Locate the cell with the specified text and output its [X, Y] center coordinate. 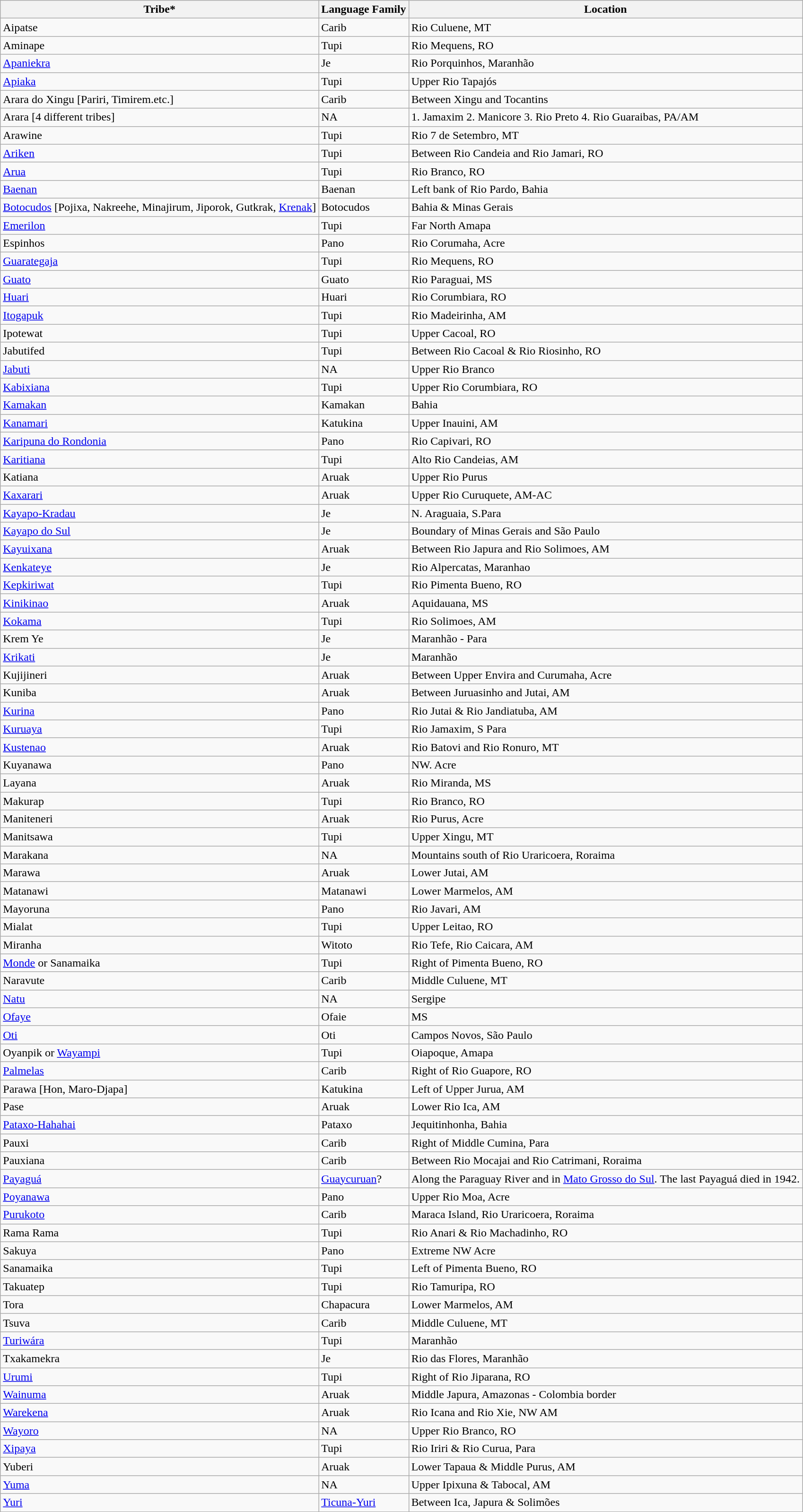
Rio 7 de Setembro, MT [605, 135]
Rio Capivari, RO [605, 441]
Kuniba [160, 693]
Upper Cacoal, RO [605, 333]
Kustenao [160, 747]
Right of Rio Jiparana, RO [605, 1377]
Rio das Flores, Maranhão [605, 1358]
Upper Rio Moa, Acre [605, 1197]
Guarategaja [160, 261]
Oiapoque, Amapa [605, 1053]
Lower Tapaua & Middle Purus, AM [605, 1467]
Rio Paraguai, MS [605, 279]
Kujijineri [160, 675]
Katiana [160, 477]
Upper Ipixuna & Tabocal, AM [605, 1485]
Upper Inauini, AM [605, 423]
Between Rio Candeia and Rio Jamari, RO [605, 153]
Oyanpik or Wayampi [160, 1053]
Pataxo [364, 1125]
Bahia & Minas Gerais [605, 207]
Rio Madeirinha, AM [605, 315]
Rio Jutai & Rio Jandiatuba, AM [605, 711]
Naravute [160, 981]
Tribe* [160, 9]
Right of Middle Cumina, Para [605, 1143]
Jequitinhonha, Bahia [605, 1125]
Maraca Island, Rio Uraricoera, Roraima [605, 1215]
Kayapo do Sul [160, 531]
Lower Rio Ica, AM [605, 1107]
Sergipe [605, 999]
Upper Rio Branco, RO [605, 1431]
Rio Javari, AM [605, 909]
Ofaye [160, 1017]
Marawa [160, 873]
Rio Batovi and Rio Ronuro, MT [605, 747]
Alto Rio Candeias, AM [605, 459]
Warekena [160, 1413]
Apiaka [160, 81]
Kepkiriwat [160, 585]
Kinikinao [160, 603]
Right of Rio Guapore, RO [605, 1071]
Kuruaya [160, 729]
Ofaie [364, 1017]
Middle Japura, Amazonas - Colombia border [605, 1395]
Manitsawa [160, 837]
Botocudos [Pojixa, Nakreehe, Minajirum, Jiporok, Gutkrak, Krenak] [160, 207]
Wayoro [160, 1431]
Extreme NW Acre [605, 1251]
Palmelas [160, 1071]
Tora [160, 1305]
Monde or Sanamaika [160, 963]
Rio Jamaxim, S Para [605, 729]
Poyanawa [160, 1197]
Language Family [364, 9]
N. Araguaia, S.Para [605, 513]
Botocudos [364, 207]
Marakana [160, 855]
Left bank of Rio Pardo, Bahia [605, 189]
Location [605, 9]
Witoto [364, 945]
Left of Pimenta Bueno, RO [605, 1269]
Mountains south of Rio Uraricoera, Roraima [605, 855]
Arua [160, 171]
Rio Tamuripa, RO [605, 1287]
Ariken [160, 153]
Wainuma [160, 1395]
Aminape [160, 45]
1. Jamaxim 2. Manicore 3. Rio Preto 4. Rio Guaraibas, PA/AM [605, 117]
Kaxarari [160, 495]
Kabixiana [160, 387]
Lower Jutai, AM [605, 873]
Upper Rio Curuquete, AM-AC [605, 495]
Ipotewat [160, 333]
Pauxi [160, 1143]
Txakamekra [160, 1358]
Along the Paraguay River and in Mato Grosso do Sul. The last Payaguá died in 1942. [605, 1179]
Rio Anari & Rio Machadinho, RO [605, 1233]
Rio Miranda, MS [605, 783]
Far North Amapa [605, 225]
Campos Novos, São Paulo [605, 1035]
Rio Tefe, Rio Caicara, AM [605, 945]
MS [605, 1017]
Rio Alpercatas, Maranhao [605, 567]
Sanamaika [160, 1269]
Mayoruna [160, 909]
Tsuva [160, 1322]
Karipuna do Rondonia [160, 441]
Xipaya [160, 1449]
Rio Iriri & Rio Curua, Para [605, 1449]
Rio Porquinhos, Maranhão [605, 63]
Layana [160, 783]
Arara [4 different tribes] [160, 117]
Purukoto [160, 1215]
Rio Purus, Acre [605, 819]
Between Upper Envira and Curumaha, Acre [605, 675]
Makurap [160, 801]
Jabutifed [160, 351]
Kokama [160, 621]
Guaycuruan? [364, 1179]
Between Juruasinho and Jutai, AM [605, 693]
Between Ica, Japura & Solimões [605, 1503]
Right of Pimenta Bueno, RO [605, 963]
Upper Rio Corumbiara, RO [605, 387]
Upper Leitao, RO [605, 927]
Left of Upper Jurua, AM [605, 1089]
Krem Ye [160, 639]
Kanamari [160, 423]
Upper Rio Tapajós [605, 81]
Sakuya [160, 1251]
Karitiana [160, 459]
Pauxiana [160, 1161]
Chapacura [364, 1305]
Rio Corumaha, Acre [605, 243]
Between Rio Mocajai and Rio Catrimani, Roraima [605, 1161]
Between Xingu and Tocantins [605, 99]
Boundary of Minas Gerais and São Paulo [605, 531]
Between Rio Japura and Rio Solimoes, AM [605, 549]
Kenkateye [160, 567]
Pataxo-Hahahai [160, 1125]
Arara do Xingu [Pariri, Timirem.etc.] [160, 99]
Kuyanawa [160, 765]
Kayuixana [160, 549]
Maranhão - Para [605, 639]
Upper Xingu, MT [605, 837]
Kurina [160, 711]
Upper Rio Purus [605, 477]
Between Rio Cacoal & Rio Riosinho, RO [605, 351]
Parawa [Hon, Maro-Djapa] [160, 1089]
Takuatep [160, 1287]
Rio Corumbiara, RO [605, 297]
Jabuti [160, 369]
Maniteneri [160, 819]
Payaguá [160, 1179]
Emerilon [160, 225]
Rio Pimenta Bueno, RO [605, 585]
Aipatse [160, 27]
Upper Rio Branco [605, 369]
Aquidauana, MS [605, 603]
Itogapuk [160, 315]
Pase [160, 1107]
Bahia [605, 405]
Yuma [160, 1485]
Krikati [160, 657]
Miranha [160, 945]
Kayapo-Kradau [160, 513]
Espinhos [160, 243]
Rio Icana and Rio Xie, NW AM [605, 1413]
Apaniekra [160, 63]
Rama Rama [160, 1233]
Mialat [160, 927]
Rio Solimoes, AM [605, 621]
Rio Culuene, MT [605, 27]
Urumi [160, 1377]
NW. Acre [605, 765]
Yuberi [160, 1467]
Turiwára [160, 1340]
Ticuna-Yuri [364, 1503]
Yuri [160, 1503]
Natu [160, 999]
Arawine [160, 135]
